Detect which cell encompasses the target text, then output its (x, y) center coordinate. 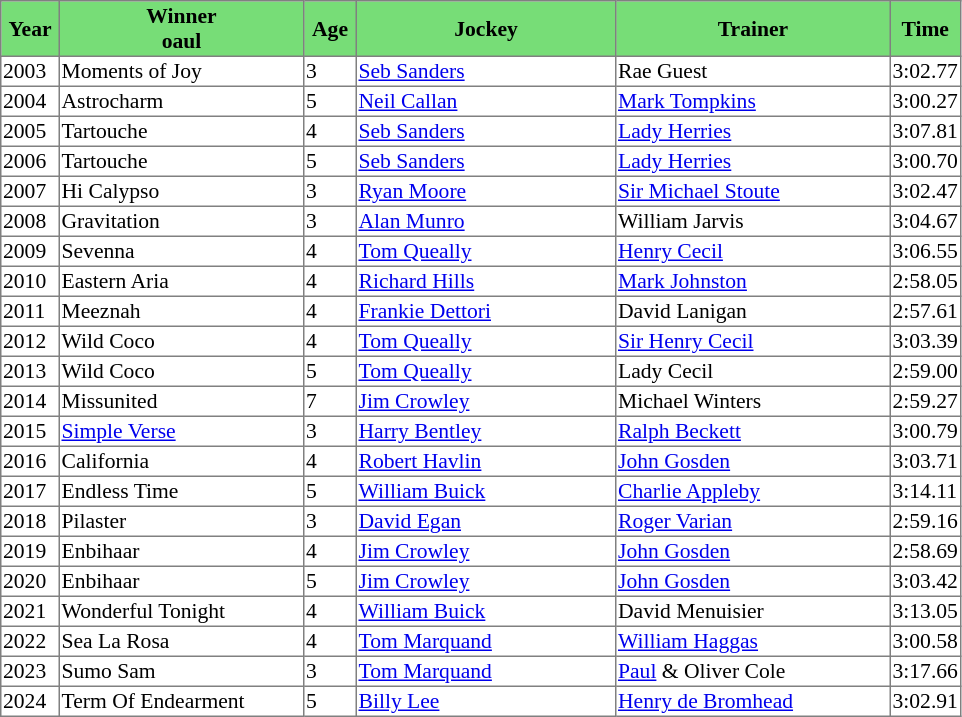
2006 (30, 161)
Harry Bentley (486, 431)
Meeznah (181, 311)
Michael Winters (753, 401)
Trainer (753, 29)
2013 (30, 371)
Winneroaul (181, 29)
3:00.79 (925, 431)
2012 (30, 341)
2:58.69 (925, 551)
2:57.61 (925, 311)
2018 (30, 521)
Paul & Oliver Cole (753, 671)
Eastern Aria (181, 281)
Endless Time (181, 491)
Ralph Beckett (753, 431)
2015 (30, 431)
California (181, 461)
3:04.67 (925, 221)
David Menuisier (753, 611)
3:00.58 (925, 641)
Lady Cecil (753, 371)
2023 (30, 671)
Ryan Moore (486, 191)
3:02.91 (925, 701)
2004 (30, 101)
Sumo Sam (181, 671)
Roger Varian (753, 521)
Robert Havlin (486, 461)
2005 (30, 131)
Billy Lee (486, 701)
Henry Cecil (753, 251)
William Jarvis (753, 221)
David Lanigan (753, 311)
Rae Guest (753, 71)
Missunited (181, 401)
2019 (30, 551)
Gravitation (181, 221)
2020 (30, 581)
Jockey (486, 29)
3:17.66 (925, 671)
Sir Henry Cecil (753, 341)
3:07.81 (925, 131)
3:02.47 (925, 191)
Wonderful Tonight (181, 611)
Hi Calypso (181, 191)
Alan Munro (486, 221)
Simple Verse (181, 431)
2022 (30, 641)
3:02.77 (925, 71)
Age (330, 29)
2009 (30, 251)
Mark Tompkins (753, 101)
2016 (30, 461)
3:00.70 (925, 161)
William Haggas (753, 641)
Moments of Joy (181, 71)
Astrocharm (181, 101)
2017 (30, 491)
3:13.05 (925, 611)
2021 (30, 611)
Year (30, 29)
2:58.05 (925, 281)
2011 (30, 311)
3:00.27 (925, 101)
3:03.39 (925, 341)
Richard Hills (486, 281)
Frankie Dettori (486, 311)
2:59.27 (925, 401)
2:59.00 (925, 371)
7 (330, 401)
2:59.16 (925, 521)
Charlie Appleby (753, 491)
3:03.71 (925, 461)
3:14.11 (925, 491)
3:03.42 (925, 581)
Time (925, 29)
Mark Johnston (753, 281)
Sir Michael Stoute (753, 191)
2008 (30, 221)
Henry de Bromhead (753, 701)
Term Of Endearment (181, 701)
2007 (30, 191)
2003 (30, 71)
Neil Callan (486, 101)
Sevenna (181, 251)
3:06.55 (925, 251)
David Egan (486, 521)
2024 (30, 701)
2010 (30, 281)
Sea La Rosa (181, 641)
Pilaster (181, 521)
2014 (30, 401)
